Search for the cell housing the specified text and yield its (X, Y) center coordinate. 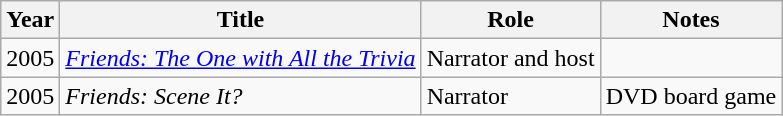
Friends: The One with All the Trivia (240, 58)
Narrator and host (510, 58)
DVD board game (691, 96)
Friends: Scene It? (240, 96)
Title (240, 20)
Narrator (510, 96)
Year (30, 20)
Role (510, 20)
Notes (691, 20)
